Capture the cell that displays the provided text and extract its [x, y] central coordinate. 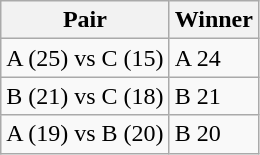
Winner [214, 20]
A (19) vs B (20) [85, 134]
B 21 [214, 96]
A 24 [214, 58]
A (25) vs C (15) [85, 58]
B (21) vs C (18) [85, 96]
B 20 [214, 134]
Pair [85, 20]
